Output the [x, y] coordinate of the center of the cell containing the given text.  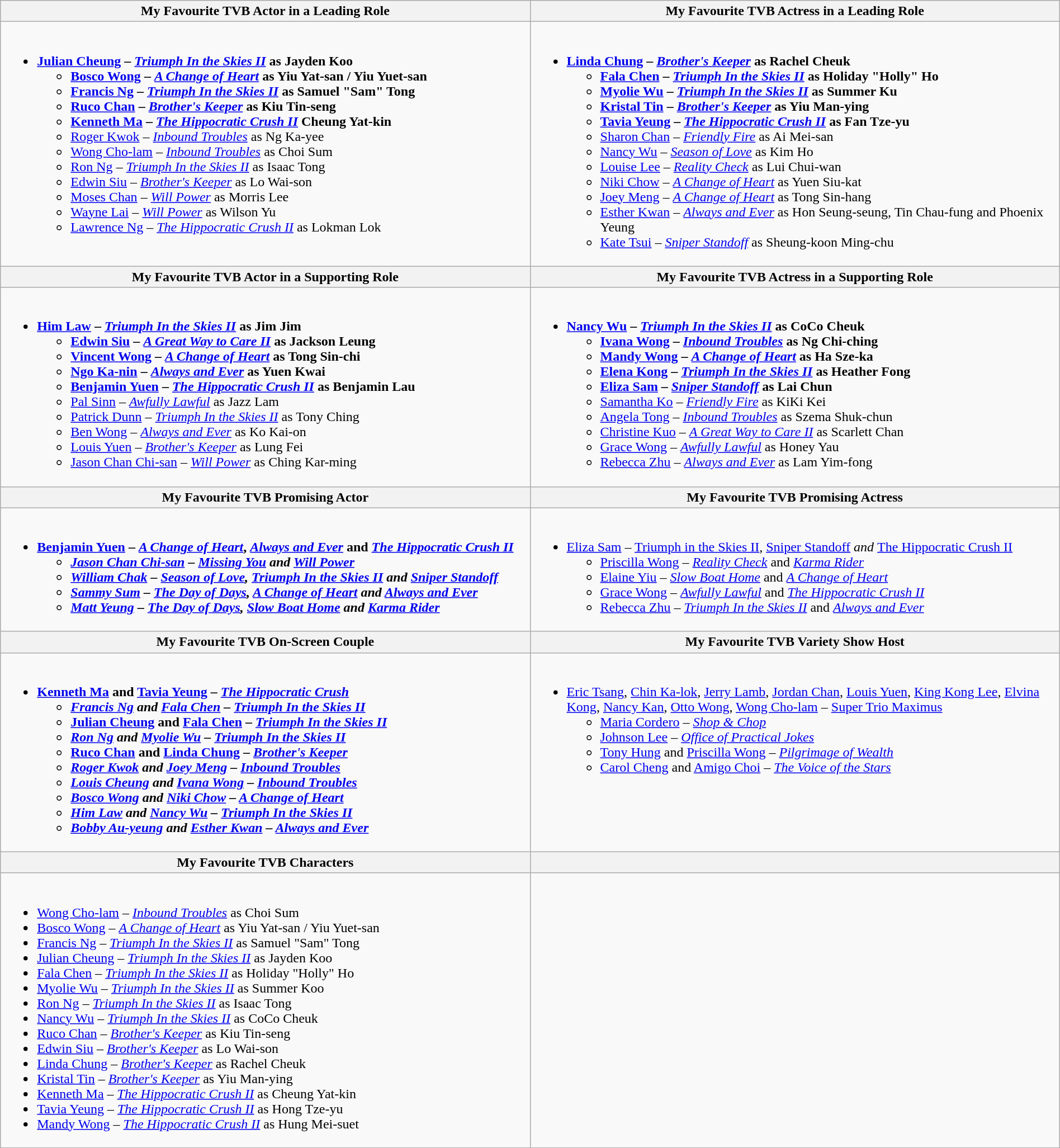
My Favourite TVB Variety Show Host [795, 642]
My Favourite TVB Actor in a Supporting Role [265, 277]
My Favourite TVB Actress in a Leading Role [795, 11]
My Favourite TVB Characters [265, 862]
My Favourite TVB Promising Actor [265, 497]
My Favourite TVB On-Screen Couple [265, 642]
My Favourite TVB Actress in a Supporting Role [795, 277]
My Favourite TVB Actor in a Leading Role [265, 11]
My Favourite TVB Promising Actress [795, 497]
